Search for the cell housing the specified text and yield its [X, Y] center coordinate. 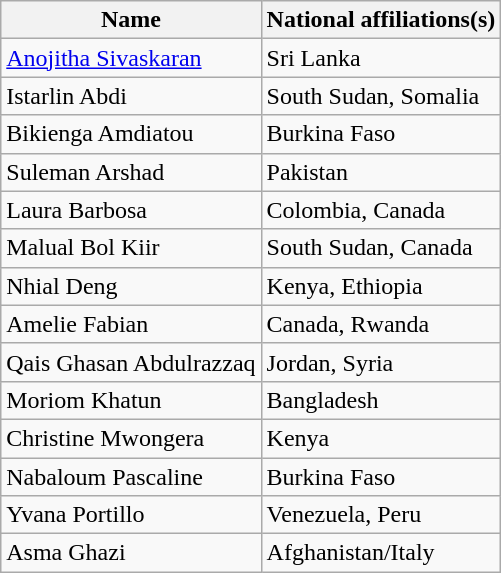
Qais Ghasan Abdulrazzaq [131, 362]
Kenya, Ethiopia [381, 286]
Suleman Arshad [131, 172]
Christine Mwongera [131, 438]
Afghanistan/Italy [381, 553]
Sri Lanka [381, 58]
Istarlin Abdi [131, 96]
Nabaloum Pascaline [131, 477]
Bangladesh [381, 400]
Venezuela, Peru [381, 515]
Yvana Portillo [131, 515]
Colombia, Canada [381, 210]
National affiliations(s) [381, 20]
Anojitha Sivaskaran [131, 58]
Moriom Khatun [131, 400]
Nhial Deng [131, 286]
South Sudan, Somalia [381, 96]
Laura Barbosa [131, 210]
Canada, Rwanda [381, 324]
Amelie Fabian [131, 324]
Malual Bol Kiir [131, 248]
Jordan, Syria [381, 362]
Kenya [381, 438]
Pakistan [381, 172]
South Sudan, Canada [381, 248]
Bikienga Amdiatou [131, 134]
Asma Ghazi [131, 553]
Name [131, 20]
